Return [x, y] of the center of cell containing provided text 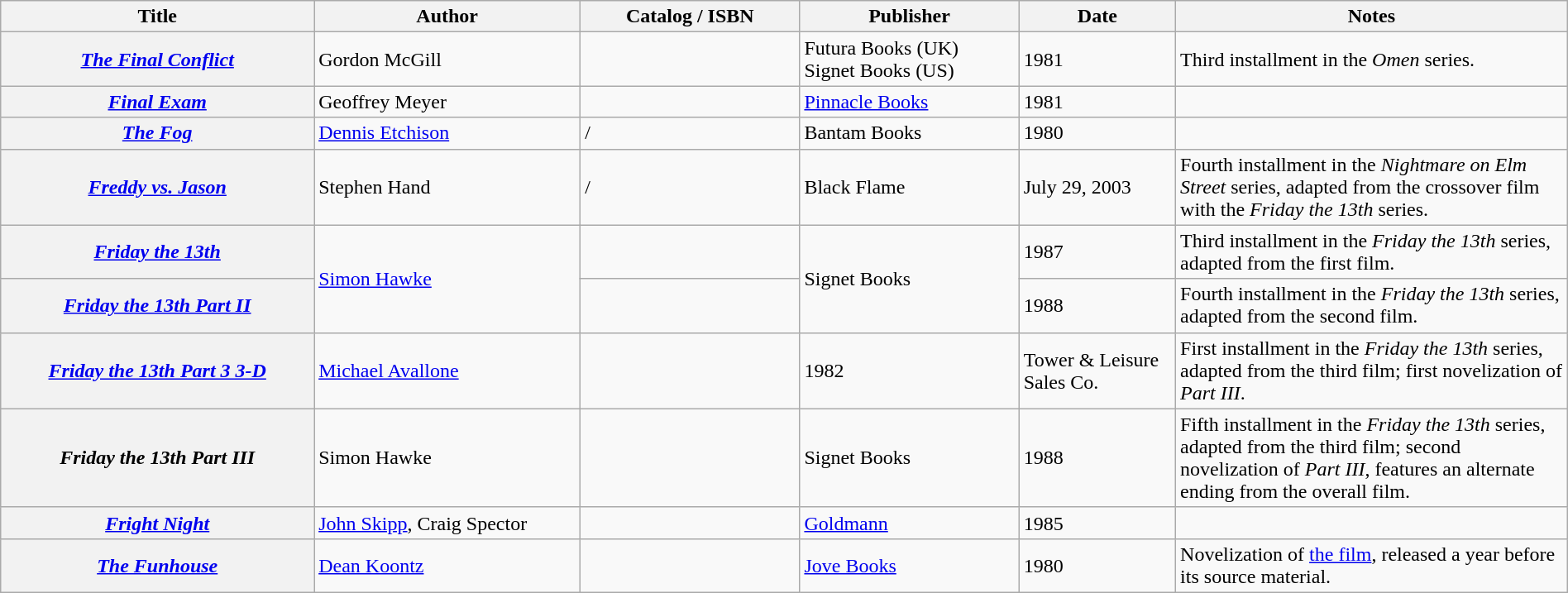
The Funhouse [157, 566]
Bantam Books [910, 133]
Date [1097, 17]
Goldmann [910, 523]
Freddy vs. Jason [157, 187]
Friday the 13th Part II [157, 306]
The Final Conflict [157, 60]
Third installment in the Omen series. [1372, 60]
Pinnacle Books [910, 102]
First installment in the Friday the 13th series, adapted from the third film; first novelization of Part III. [1372, 371]
July 29, 2003 [1097, 187]
Dennis Etchison [447, 133]
Friday the 13th Part 3 3-D [157, 371]
Geoffrey Meyer [447, 102]
Catalog / ISBN [690, 17]
Friday the 13th [157, 251]
Michael Avallone [447, 371]
Gordon McGill [447, 60]
Friday the 13th Part III [157, 458]
1985 [1097, 523]
Third installment in the Friday the 13th series, adapted from the first film. [1372, 251]
Futura Books (UK) Signet Books (US) [910, 60]
Jove Books [910, 566]
Dean Koontz [447, 566]
1987 [1097, 251]
Notes [1372, 17]
Final Exam [157, 102]
Tower & Leisure Sales Co. [1097, 371]
Publisher [910, 17]
Title [157, 17]
Novelization of the film, released a year before its source material. [1372, 566]
Fourth installment in the Friday the 13th series, adapted from the second film. [1372, 306]
1982 [910, 371]
John Skipp, Craig Spector [447, 523]
Black Flame [910, 187]
Fright Night [157, 523]
Stephen Hand [447, 187]
Author [447, 17]
The Fog [157, 133]
Fourth installment in the Nightmare on Elm Street series, adapted from the crossover film with the Friday the 13th series. [1372, 187]
